Locate the cell with the specified text and output its (x, y) center coordinate. 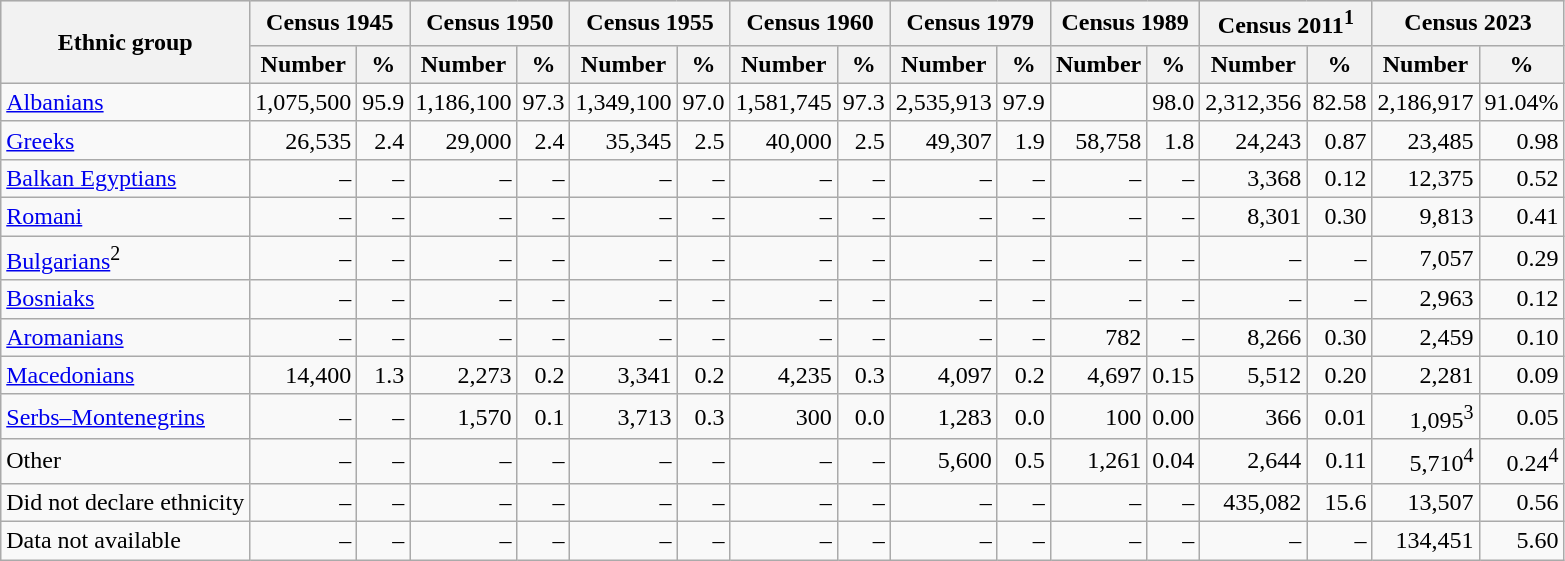
15.6 (1340, 502)
4,235 (784, 375)
5,7104 (1426, 462)
0.5 (1024, 462)
0.244 (1522, 462)
1.9 (1024, 140)
Other (126, 462)
5.60 (1522, 541)
5,512 (1254, 375)
Census 20111 (1286, 24)
0.01 (1340, 416)
0.00 (1174, 416)
Albanians (126, 102)
97.0 (704, 102)
13,507 (1426, 502)
1,0953 (1426, 416)
0.41 (1522, 217)
95.9 (384, 102)
35,345 (624, 140)
2,644 (1254, 462)
0.10 (1522, 337)
0.04 (1174, 462)
1,075,500 (304, 102)
0.98 (1522, 140)
98.0 (1174, 102)
40,000 (784, 140)
Bosniaks (126, 299)
Macedonians (126, 375)
2,963 (1426, 299)
2,459 (1426, 337)
300 (784, 416)
0.1 (544, 416)
Data not available (126, 541)
Aromanians (126, 337)
23,485 (1426, 140)
366 (1254, 416)
8,266 (1254, 337)
Ethnic group (126, 42)
82.58 (1340, 102)
97.9 (1024, 102)
1,186,100 (464, 102)
7,057 (1426, 258)
100 (1098, 416)
9,813 (1426, 217)
Census 1979 (970, 24)
3,368 (1254, 178)
Balkan Egyptians (126, 178)
3,713 (624, 416)
0.29 (1522, 258)
14,400 (304, 375)
1,283 (944, 416)
Romani (126, 217)
0.11 (1340, 462)
0.15 (1174, 375)
24,243 (1254, 140)
1,570 (464, 416)
91.04% (1522, 102)
Census 1955 (650, 24)
1,581,745 (784, 102)
29,000 (464, 140)
49,307 (944, 140)
782 (1098, 337)
2,281 (1426, 375)
Census 1945 (330, 24)
4,697 (1098, 375)
Census 1960 (810, 24)
2,535,913 (944, 102)
1.3 (384, 375)
2,273 (464, 375)
2,312,356 (1254, 102)
134,451 (1426, 541)
4,097 (944, 375)
0.20 (1340, 375)
0.56 (1522, 502)
Greeks (126, 140)
Bulgarians2 (126, 258)
12,375 (1426, 178)
0.09 (1522, 375)
Serbs–Montenegrins (126, 416)
Census 2023 (1468, 24)
26,535 (304, 140)
1,349,100 (624, 102)
Census 1989 (1124, 24)
1,261 (1098, 462)
5,600 (944, 462)
8,301 (1254, 217)
435,082 (1254, 502)
2,186,917 (1426, 102)
1.8 (1174, 140)
0.87 (1340, 140)
0.05 (1522, 416)
0.52 (1522, 178)
Census 1950 (490, 24)
58,758 (1098, 140)
Did not declare ethnicity (126, 502)
3,341 (624, 375)
